Return [X, Y] of the center of cell containing provided text 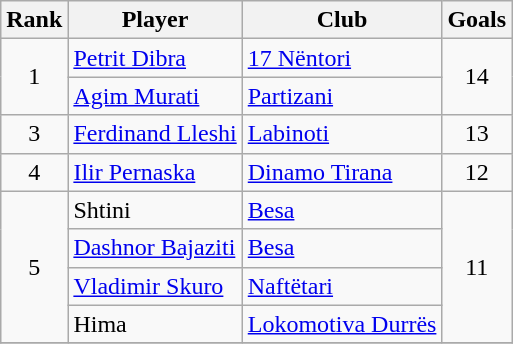
Dashnor Bajaziti [155, 248]
Player [155, 20]
Labinoti [342, 134]
Club [342, 20]
Agim Murati [155, 96]
13 [477, 134]
Goals [477, 20]
Petrit Dibra [155, 58]
12 [477, 172]
Naftëtari [342, 286]
3 [34, 134]
14 [477, 77]
5 [34, 267]
Ferdinand Lleshi [155, 134]
Vladimir Skuro [155, 286]
Hima [155, 324]
4 [34, 172]
Shtini [155, 210]
Lokomotiva Durrës [342, 324]
11 [477, 267]
Partizani [342, 96]
Dinamo Tirana [342, 172]
17 Nëntori [342, 58]
Rank [34, 20]
1 [34, 77]
Ilir Pernaska [155, 172]
